Determine the [x, y] coordinate at the center of the cell enclosing the given text.  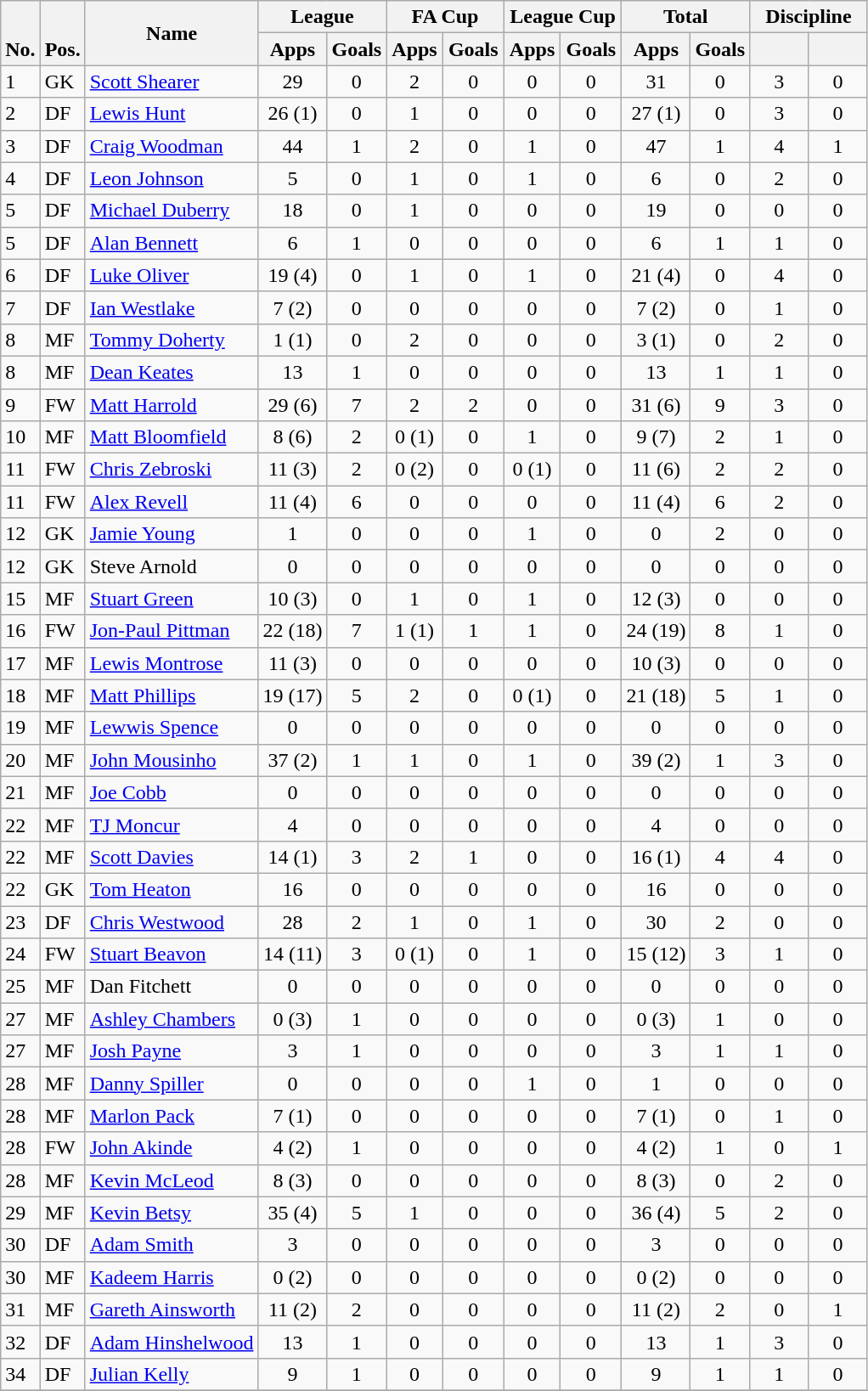
Luke Oliver [172, 275]
Chris Zebroski [172, 470]
Michael Duberry [172, 211]
44 [292, 146]
Alex Revell [172, 502]
15 [20, 599]
League Cup [562, 17]
Total [686, 17]
39 (2) [656, 760]
John Akinde [172, 1148]
31 (6) [656, 405]
20 [20, 760]
14 (11) [292, 955]
23 [20, 921]
Name [172, 33]
37 (2) [292, 760]
34 [20, 1374]
Matt Phillips [172, 695]
21 [20, 792]
Tom Heaton [172, 889]
21 (18) [656, 695]
Scott Davies [172, 857]
11 (6) [656, 470]
Kevin McLeod [172, 1180]
Lewwis Spence [172, 728]
32 [20, 1342]
10 [20, 437]
16 (1) [656, 857]
Tommy Doherty [172, 340]
Ian Westlake [172, 307]
TJ Moncur [172, 825]
Ashley Chambers [172, 1019]
Discipline [809, 17]
24 (19) [656, 631]
Julian Kelly [172, 1374]
Kadeem Harris [172, 1277]
Leon Johnson [172, 178]
25 [20, 987]
26 (1) [292, 114]
9 (7) [656, 437]
Craig Woodman [172, 146]
Scott Shearer [172, 82]
Jamie Young [172, 534]
35 (4) [292, 1213]
15 (12) [656, 955]
Marlon Pack [172, 1116]
22 (18) [292, 631]
Chris Westwood [172, 921]
Dean Keates [172, 372]
8 (6) [292, 437]
John Mousinho [172, 760]
Matt Bloomfield [172, 437]
Adam Smith [172, 1245]
29 (6) [292, 405]
3 (1) [656, 340]
17 [20, 663]
No. [20, 33]
Danny Spiller [172, 1084]
21 (4) [656, 275]
Dan Fitchett [172, 987]
Adam Hinshelwood [172, 1342]
14 (1) [292, 857]
Alan Bennett [172, 243]
19 (4) [292, 275]
Lewis Hunt [172, 114]
Joe Cobb [172, 792]
Gareth Ainsworth [172, 1309]
Matt Harrold [172, 405]
47 [656, 146]
Lewis Montrose [172, 663]
FA Cup [445, 17]
19 (17) [292, 695]
Josh Payne [172, 1051]
24 [20, 955]
Stuart Beavon [172, 955]
League [323, 17]
36 (4) [656, 1213]
27 (1) [656, 114]
Steve Arnold [172, 566]
Pos. [63, 33]
12 (3) [656, 599]
Stuart Green [172, 599]
Kevin Betsy [172, 1213]
Jon-Paul Pittman [172, 631]
